Find where the given text appears and provide that cell's center as (X, Y) coordinate. 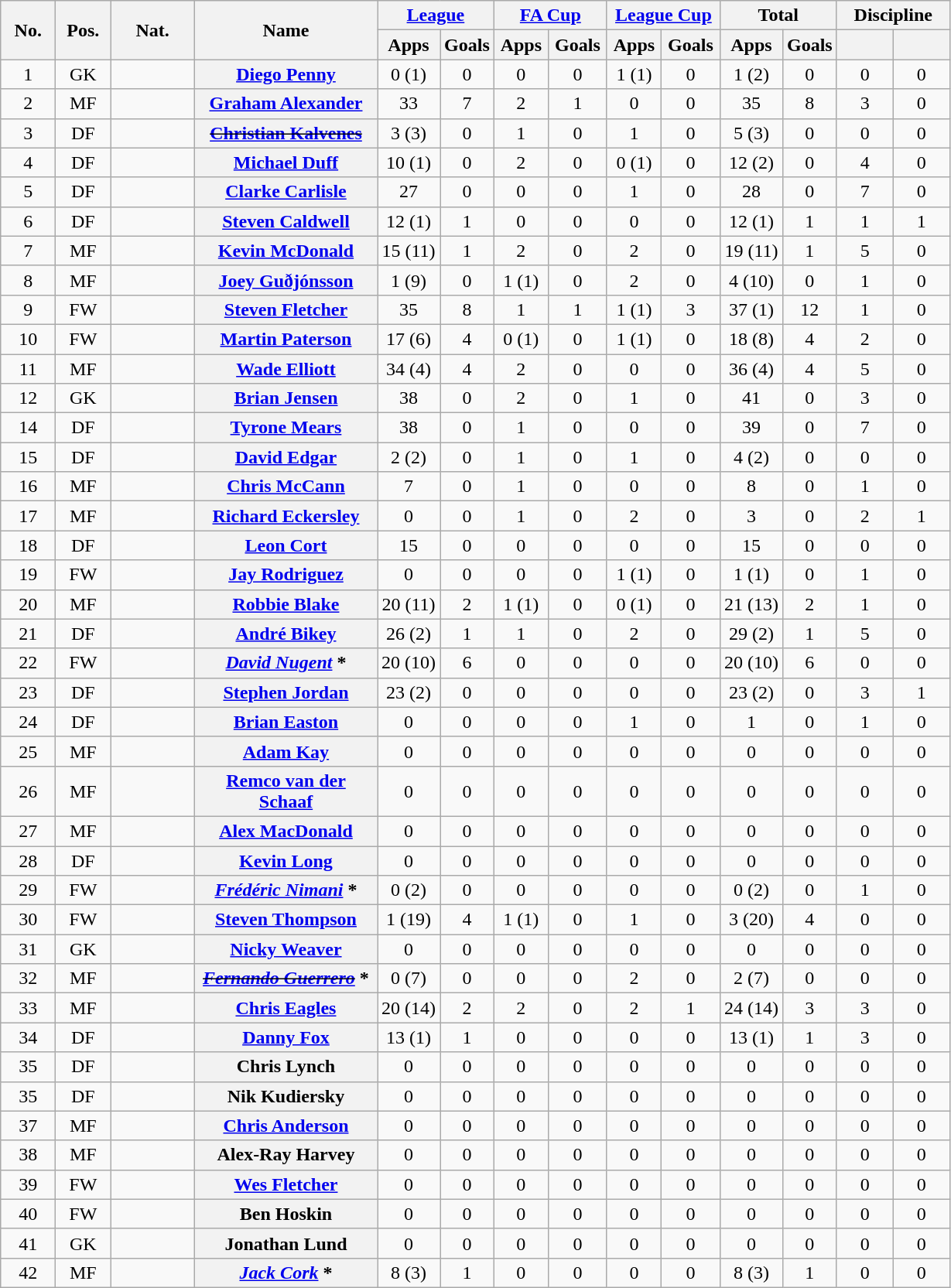
10 (28, 339)
André Bikey (286, 634)
24 (28, 722)
Jack Cork * (286, 1273)
36 (4) (751, 369)
Total (778, 15)
22 (28, 663)
2 (2) (409, 457)
League Cup (663, 15)
20 (28, 604)
Alex MacDonald (286, 831)
Michael Duff (286, 162)
10 (1) (409, 162)
Chris McCann (286, 487)
Tyrone Mears (286, 428)
Steven Fletcher (286, 309)
23 (28, 692)
Steven Thompson (286, 920)
15 (11) (409, 251)
26 (28, 791)
Name (286, 30)
2 (7) (751, 979)
Christian Kalvenes (286, 133)
League (436, 15)
5 (3) (751, 133)
Robbie Blake (286, 604)
Remco van der Schaaf (286, 791)
29 (28, 890)
Graham Alexander (286, 104)
20 (11) (409, 604)
Frédéric Nimani * (286, 890)
Stephen Jordan (286, 692)
40 (28, 1214)
Jay Rodriguez (286, 575)
David Edgar (286, 457)
FA Cup (550, 15)
1 (19) (409, 920)
19 (28, 575)
31 (28, 949)
Danny Fox (286, 1037)
20 (14) (409, 1008)
34 (28, 1037)
Diego Penny (286, 74)
Nat. (153, 30)
Brian Jensen (286, 398)
Clarke Carlisle (286, 192)
16 (28, 487)
Ben Hoskin (286, 1214)
Leon Cort (286, 545)
Alex-Ray Harvey (286, 1155)
Pos. (84, 30)
29 (2) (751, 634)
1 (2) (751, 74)
David Nugent * (286, 663)
12 (2) (751, 162)
3 (20) (751, 920)
32 (28, 979)
Nik Kudiersky (286, 1096)
Chris Anderson (286, 1126)
37 (28, 1126)
9 (28, 309)
Kevin McDonald (286, 251)
24 (14) (751, 1008)
34 (4) (409, 369)
19 (11) (751, 251)
Jonathan Lund (286, 1243)
4 (10) (751, 280)
Fernando Guerrero * (286, 979)
No. (28, 30)
Richard Eckersley (286, 516)
37 (1) (751, 309)
18 (8) (751, 339)
26 (2) (409, 634)
Joey Guðjónsson (286, 280)
17 (28, 516)
17 (6) (409, 339)
Wes Fletcher (286, 1184)
Steven Caldwell (286, 221)
14 (28, 428)
Chris Eagles (286, 1008)
Chris Lynch (286, 1067)
42 (28, 1273)
18 (28, 545)
Martin Paterson (286, 339)
3 (3) (409, 133)
21 (13) (751, 604)
21 (28, 634)
Nicky Weaver (286, 949)
25 (28, 751)
0 (7) (409, 979)
Adam Kay (286, 751)
1 (9) (409, 280)
Discipline (893, 15)
4 (2) (751, 457)
Kevin Long (286, 861)
Brian Easton (286, 722)
30 (28, 920)
Wade Elliott (286, 369)
11 (28, 369)
